Return [x, y] of the center of cell containing provided text 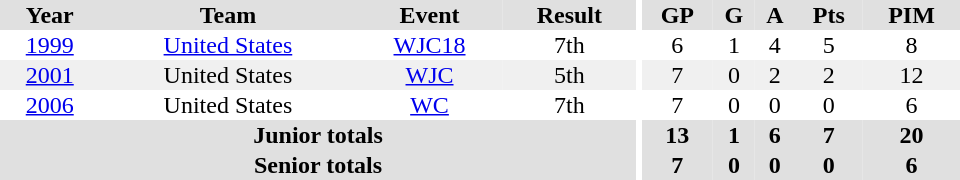
WJC [429, 75]
WC [429, 105]
20 [912, 135]
GP [678, 15]
2001 [50, 75]
Event [429, 15]
Team [228, 15]
A [775, 15]
Result [570, 15]
PIM [912, 15]
WJC18 [429, 45]
4 [775, 45]
Senior totals [318, 165]
Junior totals [318, 135]
2006 [50, 105]
1999 [50, 45]
G [734, 15]
12 [912, 75]
5th [570, 75]
5 [829, 45]
8 [912, 45]
Year [50, 15]
13 [678, 135]
Pts [829, 15]
